Determine the [x, y] coordinate at the center of the cell enclosing the given text.  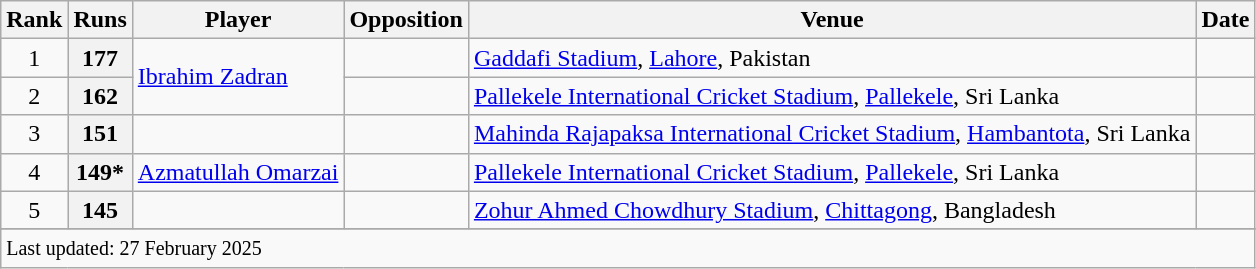
Rank [34, 20]
1 [34, 58]
149* [100, 172]
Ibrahim Zadran [238, 77]
3 [34, 134]
Last updated: 27 February 2025 [628, 248]
2 [34, 96]
Date [1226, 20]
Venue [832, 20]
145 [100, 210]
Runs [100, 20]
4 [34, 172]
Opposition [406, 20]
151 [100, 134]
Zohur Ahmed Chowdhury Stadium, Chittagong, Bangladesh [832, 210]
Player [238, 20]
162 [100, 96]
5 [34, 210]
Gaddafi Stadium, Lahore, Pakistan [832, 58]
Mahinda Rajapaksa International Cricket Stadium, Hambantota, Sri Lanka [832, 134]
177 [100, 58]
Azmatullah Omarzai [238, 172]
